Return the (X, Y) coordinate for the center point of the cell that contains the specified text.  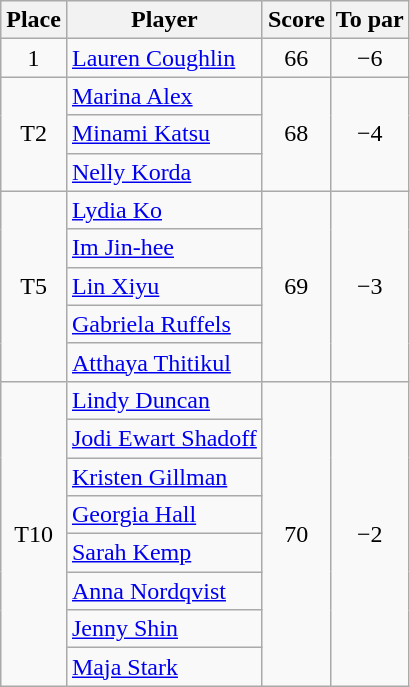
Gabriela Ruffels (164, 324)
1 (34, 58)
70 (296, 533)
Jenny Shin (164, 629)
Jodi Ewart Shadoff (164, 438)
Minami Katsu (164, 134)
Atthaya Thitikul (164, 362)
68 (296, 134)
Anna Nordqvist (164, 591)
Marina Alex (164, 96)
−4 (370, 134)
66 (296, 58)
Sarah Kemp (164, 553)
Lindy Duncan (164, 400)
Maja Stark (164, 667)
69 (296, 286)
−6 (370, 58)
T10 (34, 533)
Im Jin-hee (164, 248)
Lin Xiyu (164, 286)
Lauren Coughlin (164, 58)
−2 (370, 533)
Place (34, 20)
Kristen Gillman (164, 477)
Nelly Korda (164, 172)
Player (164, 20)
−3 (370, 286)
Lydia Ko (164, 210)
Georgia Hall (164, 515)
To par (370, 20)
T5 (34, 286)
Score (296, 20)
T2 (34, 134)
